Locate the cell with the specified text and output its [X, Y] center coordinate. 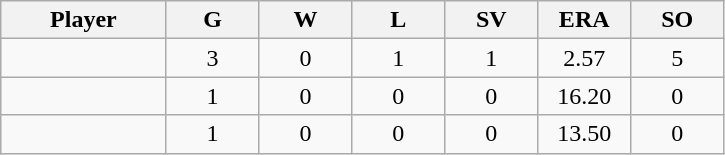
5 [678, 58]
Player [84, 20]
SO [678, 20]
SV [492, 20]
3 [212, 58]
W [306, 20]
2.57 [584, 58]
16.20 [584, 96]
ERA [584, 20]
L [398, 20]
G [212, 20]
13.50 [584, 134]
